Search for the cell housing the specified text and yield its (x, y) center coordinate. 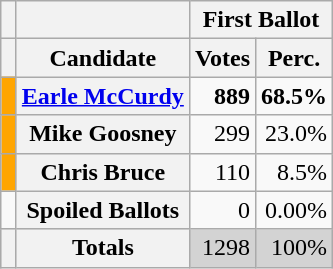
299 (222, 134)
Candidate (102, 58)
110 (222, 172)
100% (294, 248)
0.00% (294, 210)
1298 (222, 248)
Perc. (294, 58)
68.5% (294, 96)
Chris Bruce (102, 172)
Earle McCurdy (102, 96)
Votes (222, 58)
Spoiled Ballots (102, 210)
Totals (102, 248)
Mike Goosney (102, 134)
23.0% (294, 134)
0 (222, 210)
First Ballot (260, 20)
889 (222, 96)
8.5% (294, 172)
